Provide the (x, y) coordinate of the cell's center where the given text is located.  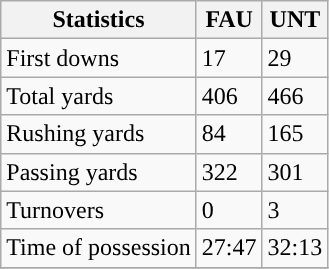
Rushing yards (99, 134)
29 (295, 58)
First downs (99, 58)
84 (229, 134)
Turnovers (99, 210)
32:13 (295, 248)
17 (229, 58)
3 (295, 210)
165 (295, 134)
466 (295, 96)
0 (229, 210)
322 (229, 172)
Time of possession (99, 248)
301 (295, 172)
UNT (295, 20)
Passing yards (99, 172)
406 (229, 96)
Total yards (99, 96)
Statistics (99, 20)
FAU (229, 20)
27:47 (229, 248)
